Output the [X, Y] coordinate of the center of the cell containing the given text.  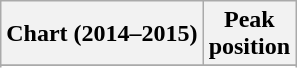
Peakposition [249, 34]
Chart (2014–2015) [102, 34]
